Identify which cell holds the provided text, then report its (X, Y) central coordinate. 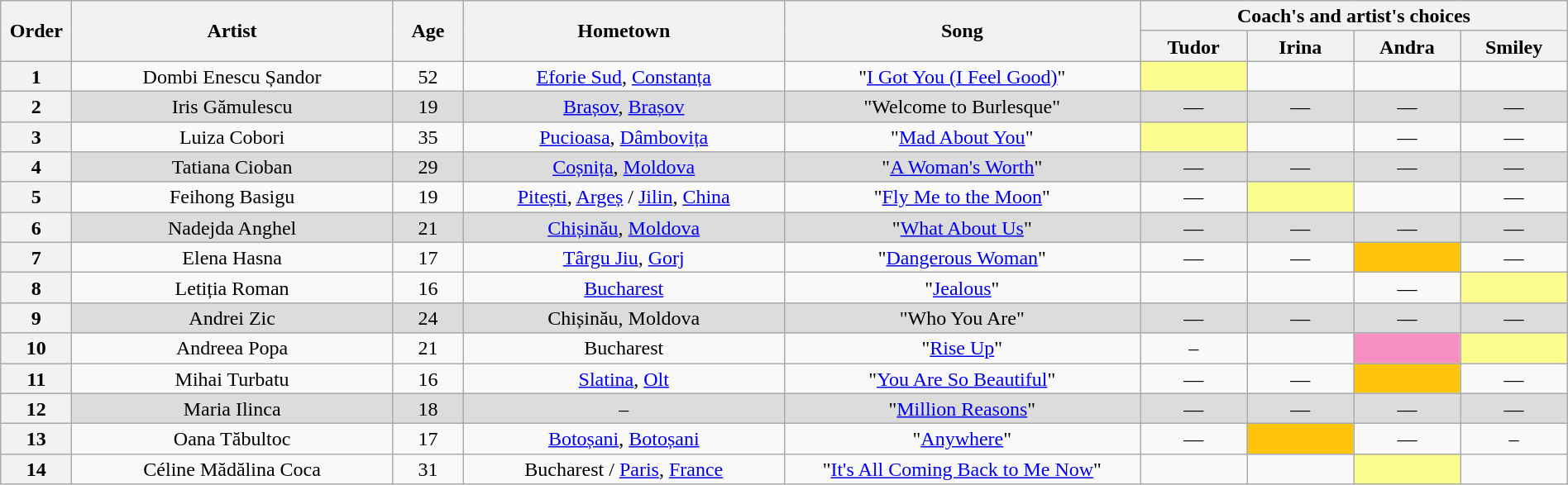
Mihai Turbatu (232, 378)
Song (963, 31)
"A Woman's Worth" (963, 167)
9 (36, 317)
Elena Hasna (232, 258)
"Million Reasons" (963, 408)
Céline Mădălina Coca (232, 469)
Hometown (624, 31)
"Dangerous Woman" (963, 258)
"Mad About You" (963, 137)
4 (36, 167)
"Who You Are" (963, 317)
"Welcome to Burlesque" (963, 106)
Age (428, 31)
31 (428, 469)
24 (428, 317)
29 (428, 167)
Slatina, Olt (624, 378)
Maria Ilinca (232, 408)
"Fly Me to the Moon" (963, 197)
2 (36, 106)
7 (36, 258)
Luiza Cobori (232, 137)
1 (36, 76)
"It's All Coming Back to Me Now" (963, 469)
Andra (1408, 46)
Târgu Jiu, Gorj (624, 258)
Letiția Roman (232, 288)
10 (36, 349)
Botoșani, Botoșani (624, 440)
Feihong Basigu (232, 197)
Artist (232, 31)
Andrei Zic (232, 317)
Tudor (1194, 46)
5 (36, 197)
3 (36, 137)
Order (36, 31)
Brașov, Brașov (624, 106)
Dombi Enescu Șandor (232, 76)
Andreea Popa (232, 349)
Nadejda Anghel (232, 228)
"You Are So Beautiful" (963, 378)
8 (36, 288)
Oana Tăbultoc (232, 440)
Eforie Sud, Constanța (624, 76)
11 (36, 378)
14 (36, 469)
"I Got You (I Feel Good)" (963, 76)
"Jealous" (963, 288)
"Rise Up" (963, 349)
Irina (1300, 46)
12 (36, 408)
Pucioasa, Dâmbovița (624, 137)
Pitești, Argeș / Jilin, China (624, 197)
Bucharest / Paris, France (624, 469)
13 (36, 440)
Tatiana Cioban (232, 167)
18 (428, 408)
52 (428, 76)
Iris Gămulescu (232, 106)
Smiley (1513, 46)
6 (36, 228)
35 (428, 137)
Coșnița, Moldova (624, 167)
Coach's and artist's choices (1355, 17)
"Anywhere" (963, 440)
"What About Us" (963, 228)
